From the cell containing the given text, extract its center point as (X, Y) coordinate. 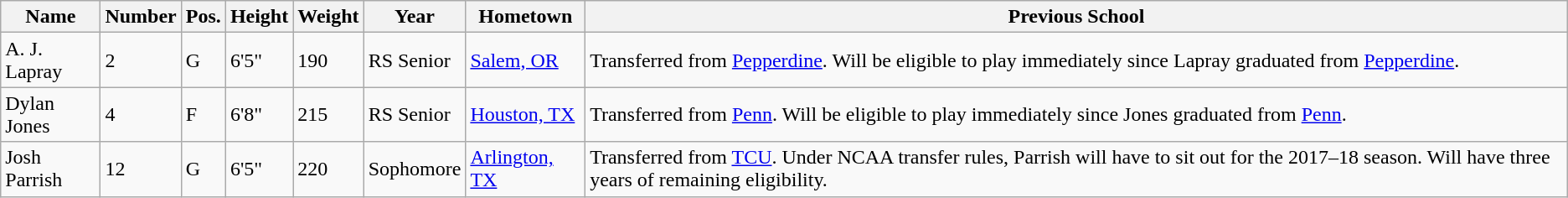
190 (328, 60)
Name (50, 17)
12 (141, 169)
Number (141, 17)
F (203, 114)
Transferred from Penn. Will be eligible to play immediately since Jones graduated from Penn. (1077, 114)
Transferred from TCU. Under NCAA transfer rules, Parrish will have to sit out for the 2017–18 season. Will have three years of remaining eligibility. (1077, 169)
220 (328, 169)
Arlington, TX (526, 169)
Height (259, 17)
Weight (328, 17)
Dylan Jones (50, 114)
Sophomore (415, 169)
Previous School (1077, 17)
Salem, OR (526, 60)
Josh Parrish (50, 169)
6'8" (259, 114)
2 (141, 60)
215 (328, 114)
4 (141, 114)
Hometown (526, 17)
Houston, TX (526, 114)
Year (415, 17)
A. J. Lapray (50, 60)
Transferred from Pepperdine. Will be eligible to play immediately since Lapray graduated from Pepperdine. (1077, 60)
Pos. (203, 17)
